Scan for the cell matching the given text and deliver its (X, Y) coordinate at center. 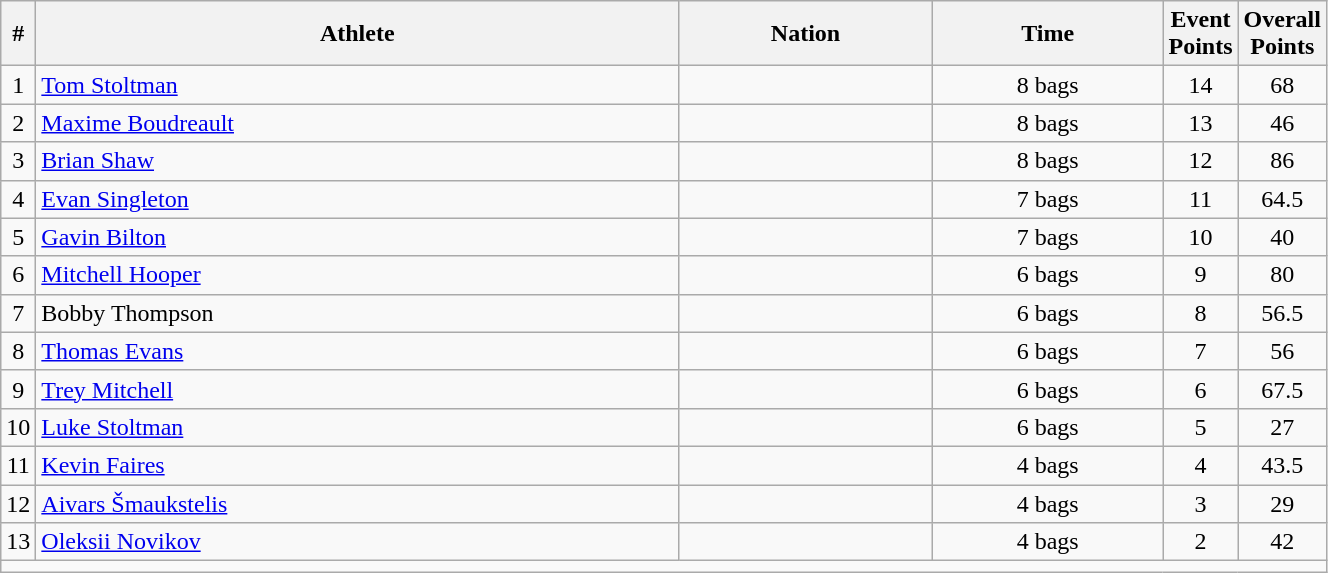
46 (1282, 123)
14 (1200, 85)
Kevin Faires (358, 465)
56.5 (1282, 313)
Maxime Boudreault (358, 123)
Luke Stoltman (358, 427)
1 (18, 85)
Tom Stoltman (358, 85)
29 (1282, 503)
Gavin Bilton (358, 237)
Bobby Thompson (358, 313)
80 (1282, 275)
42 (1282, 542)
27 (1282, 427)
Thomas Evans (358, 351)
Time (1048, 34)
40 (1282, 237)
# (18, 34)
43.5 (1282, 465)
67.5 (1282, 389)
Aivars Šmaukstelis (358, 503)
Mitchell Hooper (358, 275)
68 (1282, 85)
Brian Shaw (358, 161)
Nation (806, 34)
64.5 (1282, 199)
Oleksii Novikov (358, 542)
Overall Points (1282, 34)
Trey Mitchell (358, 389)
Event Points (1200, 34)
Evan Singleton (358, 199)
56 (1282, 351)
86 (1282, 161)
Athlete (358, 34)
